Extract the (x, y) coordinate from the center of the cell holding the provided text.  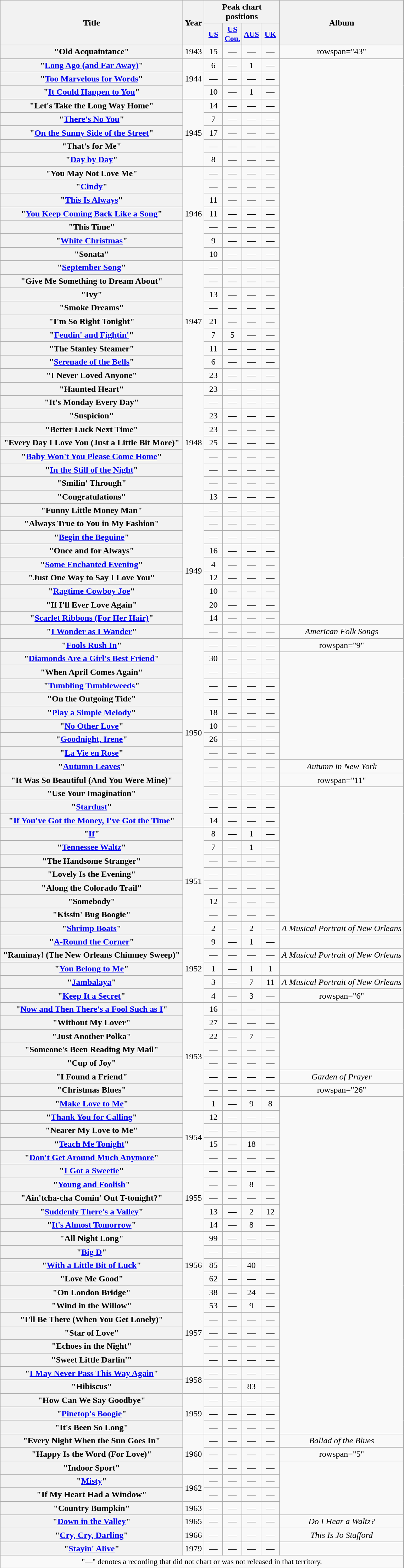
"Better Luck Next Time" (92, 429)
"Funny Little Money Man" (92, 510)
"I Wonder as I Wander" (92, 632)
21 (214, 321)
"On London Bridge" (92, 1292)
"Feudin' and Fightin'" (92, 335)
"Someone's Been Reading My Mail" (92, 1050)
"That's for Me" (92, 146)
"Suddenly There's a Valley" (92, 1211)
1979 (194, 1549)
"Raminay! (The New Orleans Chimney Sweep)" (92, 955)
"Sonata" (92, 254)
"Day by Day" (92, 159)
"It's Monday Every Day" (92, 402)
"Use Your Imagination" (92, 793)
1958 (194, 1380)
"Country Bumpkin" (92, 1508)
"La Vie en Rose" (92, 753)
1950 (194, 733)
"Without My Lover" (92, 1022)
"Christmas Blues" (92, 1090)
"This Is Always" (92, 200)
"Wind in the Willow" (92, 1306)
1957 (194, 1333)
"You May Not Love Me" (92, 173)
"Some Enchanted Evening" (92, 564)
"There's No You" (92, 119)
"Somebody" (92, 901)
"I'm So Right Tonight" (92, 321)
27 (214, 1022)
1965 (194, 1522)
"Too Marvelous for Words" (92, 79)
rowspan="26" (342, 1090)
"Hibiscus" (92, 1387)
"Always True to You in My Fashion" (92, 524)
"White Christmas" (92, 241)
"Ragtime Cowboy Joe" (92, 591)
"I Never Loved Anyone" (92, 375)
1959 (194, 1414)
1954 (194, 1137)
"Down in the Valley" (92, 1522)
"No Other Love" (92, 726)
"With a Little Bit of Luck" (92, 1265)
rowspan="6" (342, 995)
1952 (194, 969)
"I May Never Pass This Way Again" (92, 1373)
"Scarlet Ribbons (For Her Hair)" (92, 618)
"Cry, Cry, Darling" (92, 1535)
Album (342, 23)
30 (214, 659)
"Once and for Always" (92, 551)
"Jambalaya" (92, 982)
"Misty" (92, 1481)
"Smilin' Through" (92, 483)
Garden of Prayer (342, 1077)
53 (214, 1306)
"On the Sunny Side of the Street" (92, 132)
Title (92, 23)
"Goodnight, Irene" (92, 739)
1943 (194, 52)
"Pinetop's Boogie" (92, 1414)
UK (270, 34)
"Haunted Heart" (92, 389)
"Don't Get Around Much Anymore" (92, 1157)
"Old Acquaintance" (92, 52)
"Nearer My Love to Me" (92, 1130)
85 (214, 1265)
"How Can We Say Goodbye" (92, 1400)
This Is Jo Stafford (342, 1535)
rowspan="11" (342, 780)
1944 (194, 79)
"Just Another Polka" (92, 1036)
"The Stanley Steamer" (92, 348)
"The Handsome Stranger" (92, 861)
"Fools Rush In" (92, 645)
"Every Night When the Sun Goes In" (92, 1440)
"Stardust" (92, 807)
62 (214, 1279)
"Congratulations" (92, 497)
1966 (194, 1535)
rowspan="43" (342, 52)
"Cindy" (92, 187)
rowspan="9" (342, 645)
20 (214, 605)
"I'll Be There (When You Get Lonely)" (92, 1319)
1956 (194, 1265)
"Teach Me Tonight" (92, 1144)
"Cup of Joy" (92, 1063)
"Autumn Leaves" (92, 766)
"Star of Love" (92, 1333)
rowspan="5" (342, 1454)
"Long Ago (and Far Away)" (92, 65)
"Stayin' Alive" (92, 1549)
"Ain'tcha-cha Comin' Out T-tonight?" (92, 1198)
"All Night Long" (92, 1238)
"Tennessee Waltz" (92, 847)
"Begin the Beguine" (92, 537)
Year (194, 23)
"Serenade of the Bells" (92, 362)
Autumn in New York (342, 766)
"Sweet Little Darlin'" (92, 1360)
"If" (92, 834)
"If I'll Ever Love Again" (92, 605)
25 (214, 443)
"When April Comes Again" (92, 672)
"Make Love to Me" (92, 1104)
"September Song" (92, 267)
1945 (194, 132)
22 (214, 1036)
Ballad of the Blues (342, 1440)
"Suspicion" (92, 416)
"It Was So Beautiful (And You Were Mine)" (92, 780)
1953 (194, 1056)
"If You've Got the Money, I've Got the Time" (92, 820)
USCou. (232, 34)
AUS (251, 34)
1947 (194, 322)
"Echoes in the Night" (92, 1346)
"Love Me Good" (92, 1279)
"Happy Is the Word (For Love)" (92, 1454)
1948 (194, 443)
"Big D" (92, 1252)
"Tumbling Tumbleweeds" (92, 686)
40 (251, 1265)
"Every Day I Love You (Just a Little Bit More)" (92, 443)
1949 (194, 571)
"In the Still of the Night" (92, 470)
1946 (194, 214)
"Let's Take the Long Way Home" (92, 106)
1955 (194, 1198)
83 (251, 1387)
"Lovely Is the Evening" (92, 874)
American Folk Songs (342, 632)
"I Found a Friend" (92, 1077)
"Give Me Something to Dream About" (92, 281)
"If My Heart Had a Window" (92, 1495)
"A-Round the Corner" (92, 942)
US (214, 34)
"Shrimp Boats" (92, 928)
38 (214, 1292)
"This Time" (92, 227)
"Now and Then There's a Fool Such as I" (92, 1009)
1963 (194, 1508)
"It Could Happen to You" (92, 92)
"Young and Foolish" (92, 1184)
"It's Been So Long" (92, 1427)
"Indoor Sport" (92, 1468)
"Kissin' Bug Boogie" (92, 915)
5 (232, 335)
"Along the Colorado Trail" (92, 888)
"Smoke Dreams" (92, 308)
"I Got a Sweetie" (92, 1171)
"Baby Won't You Please Come Home" (92, 456)
1951 (194, 881)
"Play a Simple Melody" (92, 712)
26 (214, 739)
17 (214, 132)
"Diamonds Are a Girl's Best Friend" (92, 659)
"Ivy" (92, 294)
Peak chart positions (242, 12)
"Just One Way to Say I Love You" (92, 577)
"Keep It a Secret" (92, 995)
1962 (194, 1488)
"It's Almost Tomorrow" (92, 1225)
"You Keep Coming Back Like a Song" (92, 214)
99 (214, 1238)
"On the Outgoing Tide" (92, 699)
"Thank You for Calling" (92, 1117)
"You Belong to Me" (92, 969)
1960 (194, 1454)
"—" denotes a recording that did not chart or was not released in that territory. (202, 1562)
24 (251, 1292)
Do I Hear a Waltz? (342, 1522)
